Output the [X, Y] coordinate of the center of the cell containing the given text.  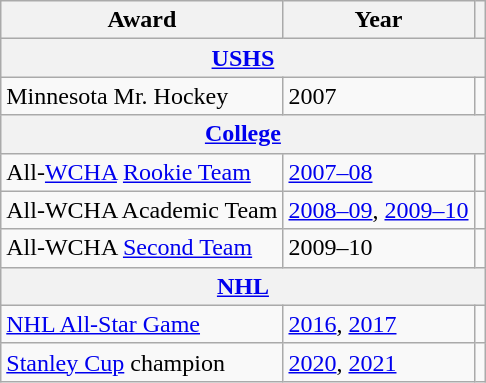
2016, 2017 [378, 324]
USHS [243, 58]
NHL All-Star Game [142, 324]
2008–09, 2009–10 [378, 210]
All-WCHA Second Team [142, 248]
All-WCHA Academic Team [142, 210]
College [243, 134]
Award [142, 20]
All-WCHA Rookie Team [142, 172]
Minnesota Mr. Hockey [142, 96]
2007 [378, 96]
Stanley Cup champion [142, 362]
2007–08 [378, 172]
Year [378, 20]
2009–10 [378, 248]
NHL [243, 286]
2020, 2021 [378, 362]
